Detect which cell encompasses the target text, then output its [x, y] center coordinate. 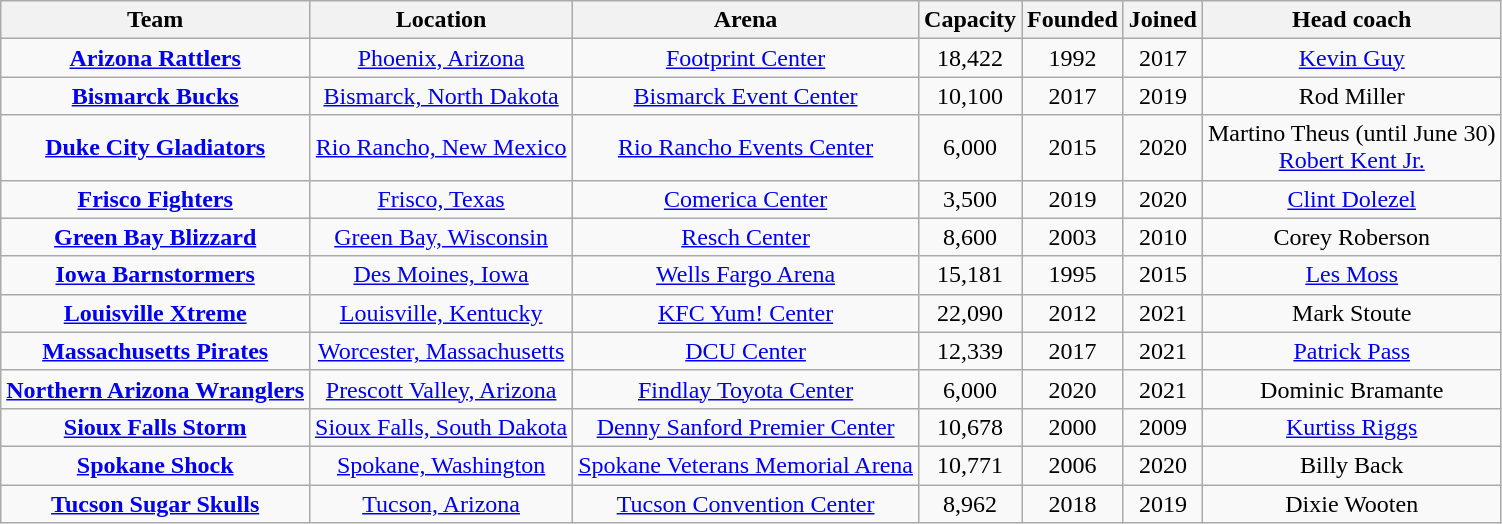
15,181 [970, 275]
Des Moines, Iowa [442, 275]
Clint Dolezel [1352, 199]
Location [442, 20]
Comerica Center [746, 199]
Prescott Valley, Arizona [442, 389]
Green Bay Blizzard [156, 237]
DCU Center [746, 351]
Dominic Bramante [1352, 389]
Dixie Wooten [1352, 503]
Green Bay, Wisconsin [442, 237]
Kevin Guy [1352, 58]
Frisco Fighters [156, 199]
2012 [1073, 313]
Martino Theus (until June 30)Robert Kent Jr. [1352, 148]
Kurtiss Riggs [1352, 427]
Wells Fargo Arena [746, 275]
1992 [1073, 58]
22,090 [970, 313]
2006 [1073, 465]
Frisco, Texas [442, 199]
Louisville, Kentucky [442, 313]
2009 [1162, 427]
Duke City Gladiators [156, 148]
10,678 [970, 427]
Billy Back [1352, 465]
2003 [1073, 237]
Northern Arizona Wranglers [156, 389]
18,422 [970, 58]
Phoenix, Arizona [442, 58]
Tucson Convention Center [746, 503]
Worcester, Massachusetts [442, 351]
Denny Sanford Premier Center [746, 427]
2010 [1162, 237]
Louisville Xtreme [156, 313]
3,500 [970, 199]
Bismarck Bucks [156, 96]
Mark Stoute [1352, 313]
2018 [1073, 503]
2000 [1073, 427]
Corey Roberson [1352, 237]
Findlay Toyota Center [746, 389]
Tucson, Arizona [442, 503]
KFC Yum! Center [746, 313]
Spokane Veterans Memorial Arena [746, 465]
Sioux Falls Storm [156, 427]
Arena [746, 20]
Founded [1073, 20]
Resch Center [746, 237]
Rio Rancho, New Mexico [442, 148]
10,771 [970, 465]
Footprint Center [746, 58]
Capacity [970, 20]
12,339 [970, 351]
Massachusetts Pirates [156, 351]
Tucson Sugar Skulls [156, 503]
8,600 [970, 237]
Spokane Shock [156, 465]
Head coach [1352, 20]
Iowa Barnstormers [156, 275]
Spokane, Washington [442, 465]
Arizona Rattlers [156, 58]
Bismarck Event Center [746, 96]
10,100 [970, 96]
Rio Rancho Events Center [746, 148]
8,962 [970, 503]
Joined [1162, 20]
Patrick Pass [1352, 351]
Team [156, 20]
Rod Miller [1352, 96]
1995 [1073, 275]
Les Moss [1352, 275]
Sioux Falls, South Dakota [442, 427]
Bismarck, North Dakota [442, 96]
